Provide the (X, Y) coordinate of the cell's center where the given text is located.  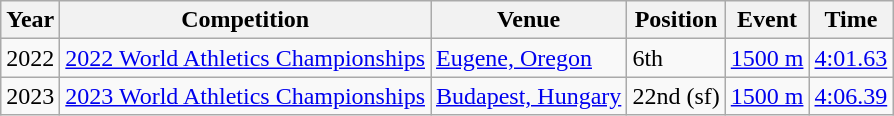
Event (767, 20)
Position (676, 20)
22nd (sf) (676, 96)
2023 (30, 96)
Year (30, 20)
2022 (30, 58)
Competition (246, 20)
Eugene, Oregon (528, 58)
Budapest, Hungary (528, 96)
4:01.63 (851, 58)
6th (676, 58)
Time (851, 20)
4:06.39 (851, 96)
2023 World Athletics Championships (246, 96)
2022 World Athletics Championships (246, 58)
Venue (528, 20)
